For the text-containing cell, return its midpoint in [X, Y] coordinate format. 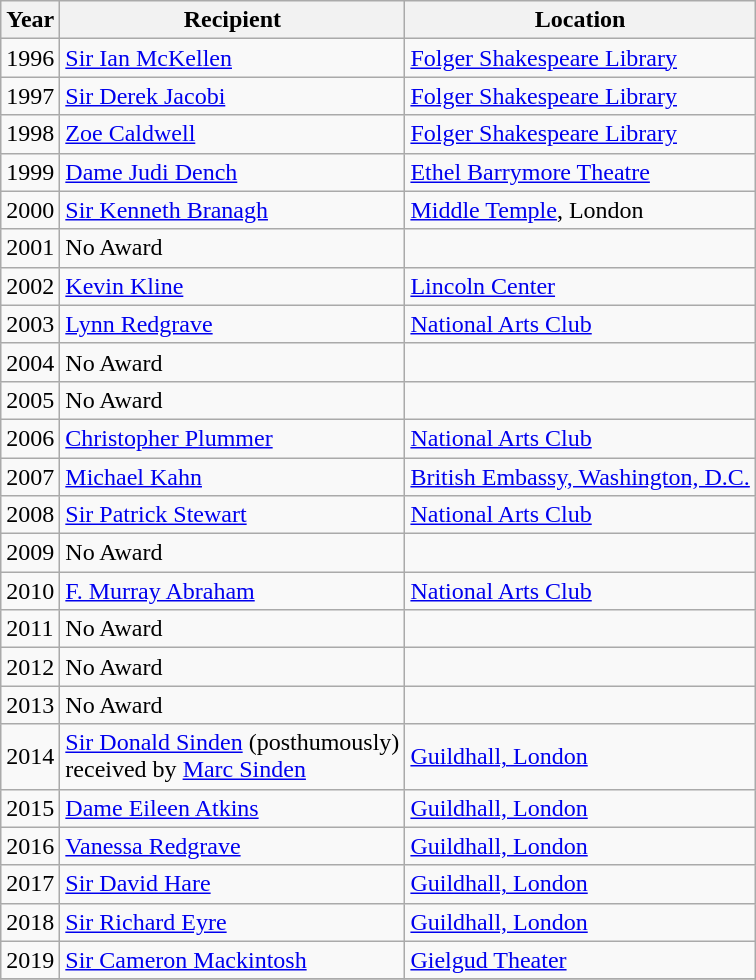
2012 [30, 667]
2018 [30, 922]
Gielgud Theater [580, 960]
2006 [30, 438]
1997 [30, 96]
2000 [30, 210]
F. Murray Abraham [232, 591]
Sir Cameron Mackintosh [232, 960]
Kevin Kline [232, 286]
British Embassy, Washington, D.C. [580, 477]
2013 [30, 705]
Location [580, 20]
Dame Judi Dench [232, 172]
Sir Patrick Stewart [232, 515]
Lincoln Center [580, 286]
2010 [30, 591]
2007 [30, 477]
1999 [30, 172]
Recipient [232, 20]
Zoe Caldwell [232, 134]
Michael Kahn [232, 477]
Year [30, 20]
Sir Donald Sinden (posthumously)received by Marc Sinden [232, 756]
2015 [30, 808]
2004 [30, 362]
2008 [30, 515]
2014 [30, 756]
2002 [30, 286]
Sir David Hare [232, 884]
Dame Eileen Atkins [232, 808]
Ethel Barrymore Theatre [580, 172]
Sir Richard Eyre [232, 922]
Vanessa Redgrave [232, 846]
1998 [30, 134]
Sir Derek Jacobi [232, 96]
Middle Temple, London [580, 210]
2019 [30, 960]
1996 [30, 58]
Lynn Redgrave [232, 324]
2009 [30, 553]
2001 [30, 248]
Sir Kenneth Branagh [232, 210]
2011 [30, 629]
Christopher Plummer [232, 438]
Sir Ian McKellen [232, 58]
2017 [30, 884]
2003 [30, 324]
2016 [30, 846]
2005 [30, 400]
